Return (x, y) of the center of cell containing provided text 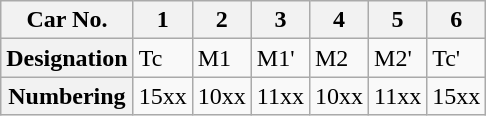
M2 (338, 58)
M1 (222, 58)
Tc' (456, 58)
Numbering (67, 96)
5 (398, 20)
4 (338, 20)
6 (456, 20)
Designation (67, 58)
2 (222, 20)
Tc (162, 58)
3 (280, 20)
M2' (398, 58)
1 (162, 20)
M1' (280, 58)
Car No. (67, 20)
